Capture the cell that displays the provided text and extract its (x, y) central coordinate. 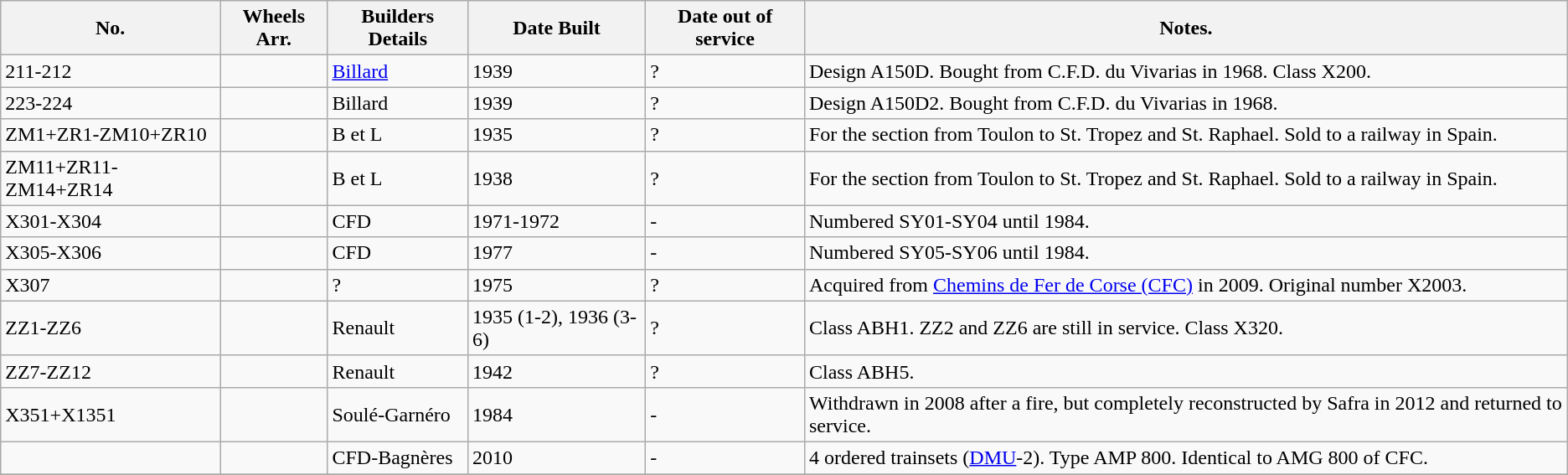
1942 (556, 371)
X351+X1351 (111, 414)
Acquired from Chemins de Fer de Corse (CFC) in 2009. Original number X2003. (1186, 285)
ZZ1-ZZ6 (111, 328)
Date Built (556, 28)
X301-X304 (111, 221)
Class ABH1. ZZ2 and ZZ6 are still in service. Class X320. (1186, 328)
1975 (556, 285)
Design A150D2. Bought from C.F.D. du Vivarias in 1968. (1186, 103)
1971-1972 (556, 221)
X305-X306 (111, 253)
Builders Details (398, 28)
1977 (556, 253)
Wheels Arr. (273, 28)
Design A150D. Bought from C.F.D. du Vivarias in 1968. Class X200. (1186, 71)
4 ordered trainsets (DMU-2). Type AMP 800. Identical to AMG 800 of CFC. (1186, 457)
Numbered SY05-SY06 until 1984. (1186, 253)
ZM1+ZR1-ZM10+ZR10 (111, 135)
Notes. (1186, 28)
Numbered SY01-SY04 until 1984. (1186, 221)
223-224 (111, 103)
1935 (556, 135)
1984 (556, 414)
Withdrawn in 2008 after a fire, but completely reconstructed by Safra in 2012 and returned to service. (1186, 414)
CFD-Bagnères (398, 457)
Class ABH5. (1186, 371)
ZZ7-ZZ12 (111, 371)
X307 (111, 285)
No. (111, 28)
1935 (1-2), 1936 (3-6) (556, 328)
Date out of service (725, 28)
Soulé-Garnéro (398, 414)
211-212 (111, 71)
2010 (556, 457)
1938 (556, 178)
ZM11+ZR11-ZM14+ZR14 (111, 178)
